Return [x, y] of the center of cell containing provided text 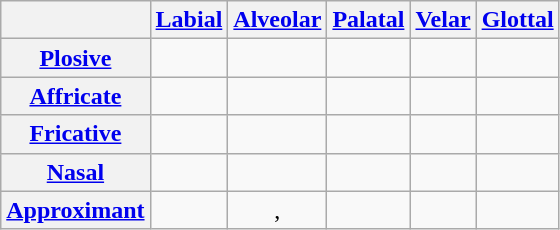
Fricative [76, 134]
Velar [443, 20]
Palatal [368, 20]
Nasal [76, 172]
Alveolar [278, 20]
Labial [189, 20]
Glottal [518, 20]
Affricate [76, 96]
Plosive [76, 58]
, [278, 210]
Approximant [76, 210]
